Capture the cell that displays the provided text and extract its [x, y] central coordinate. 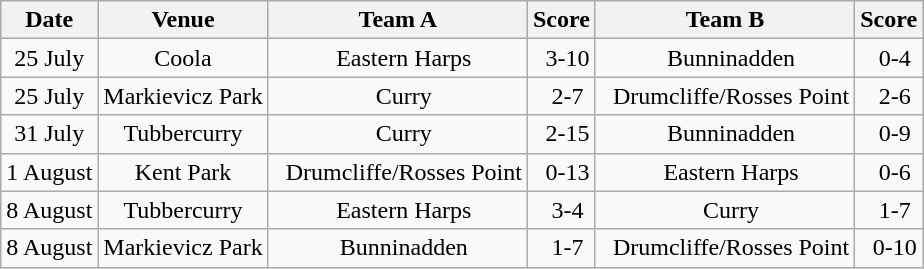
31 July [50, 134]
2-15 [561, 134]
Team B [724, 20]
1 August [50, 172]
0-6 [889, 172]
Coola [183, 58]
2-6 [889, 96]
2-7 [561, 96]
3-10 [561, 58]
3-4 [561, 210]
0-4 [889, 58]
0-9 [889, 134]
0-10 [889, 248]
0-13 [561, 172]
Venue [183, 20]
Team A [398, 20]
Date [50, 20]
Kent Park [183, 172]
